Pinpoint the cell where the given text exists, returning its (x, y) midpoint coordinate. 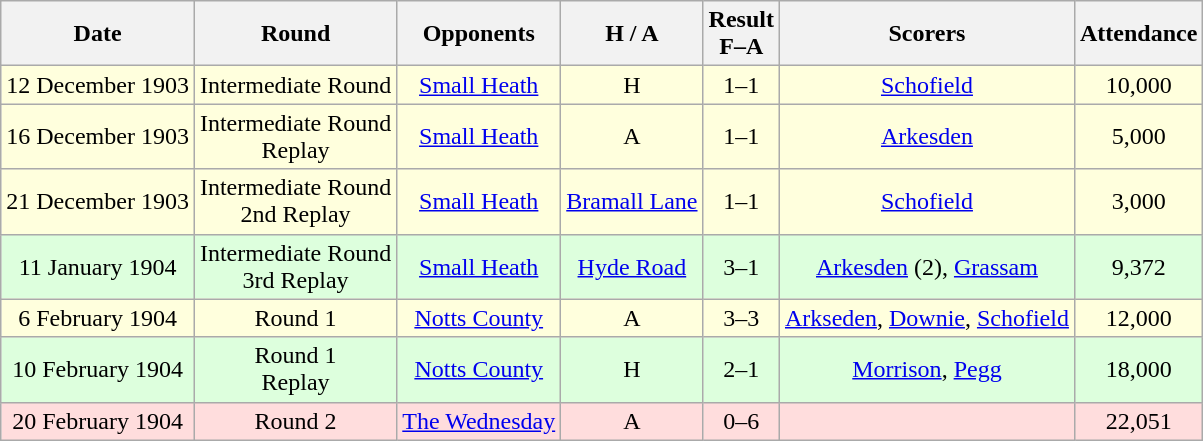
0–6 (741, 421)
Intermediate Round3rd Replay (295, 266)
12 December 1903 (98, 85)
Bramall Lane (632, 202)
Intermediate Round2nd Replay (295, 202)
Date (98, 34)
The Wednesday (479, 421)
16 December 1903 (98, 136)
12,000 (1138, 318)
Round 1Replay (295, 370)
5,000 (1138, 136)
Round (295, 34)
2–1 (741, 370)
Arkesden (926, 136)
Attendance (1138, 34)
Hyde Road (632, 266)
9,372 (1138, 266)
20 February 1904 (98, 421)
Intermediate RoundReplay (295, 136)
21 December 1903 (98, 202)
Scorers (926, 34)
3,000 (1138, 202)
6 February 1904 (98, 318)
3–3 (741, 318)
Arkesden (2), Grassam (926, 266)
Round 2 (295, 421)
10 February 1904 (98, 370)
Morrison, Pegg (926, 370)
18,000 (1138, 370)
H / A (632, 34)
Intermediate Round (295, 85)
11 January 1904 (98, 266)
22,051 (1138, 421)
Arkseden, Downie, Schofield (926, 318)
3–1 (741, 266)
Round 1 (295, 318)
Opponents (479, 34)
10,000 (1138, 85)
ResultF–A (741, 34)
